Provide the [X, Y] coordinate of the cell's center where the given text is located.  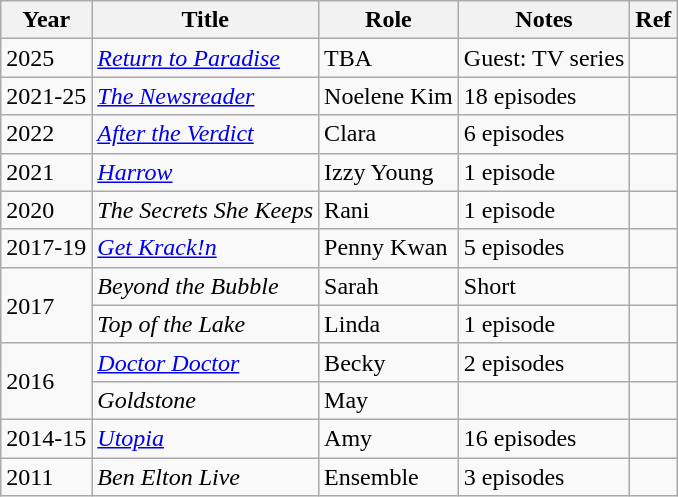
2025 [46, 58]
Harrow [206, 172]
2 episodes [544, 362]
Amy [389, 438]
Rani [389, 210]
Role [389, 20]
Ref [654, 20]
Linda [389, 324]
2020 [46, 210]
Becky [389, 362]
TBA [389, 58]
Sarah [389, 286]
Guest: TV series [544, 58]
Ensemble [389, 477]
3 episodes [544, 477]
2021 [46, 172]
Noelene Kim [389, 96]
Year [46, 20]
6 episodes [544, 134]
Penny Kwan [389, 248]
May [389, 400]
Doctor Doctor [206, 362]
2022 [46, 134]
Utopia [206, 438]
Top of the Lake [206, 324]
Short [544, 286]
16 episodes [544, 438]
2016 [46, 381]
2017-19 [46, 248]
Ben Elton Live [206, 477]
Title [206, 20]
Get Krack!n [206, 248]
Return to Paradise [206, 58]
18 episodes [544, 96]
2011 [46, 477]
2021-25 [46, 96]
Goldstone [206, 400]
Clara [389, 134]
2014-15 [46, 438]
The Newsreader [206, 96]
The Secrets She Keeps [206, 210]
Izzy Young [389, 172]
Notes [544, 20]
After the Verdict [206, 134]
5 episodes [544, 248]
2017 [46, 305]
Beyond the Bubble [206, 286]
